Locate the cell with the specified text and output its [X, Y] center coordinate. 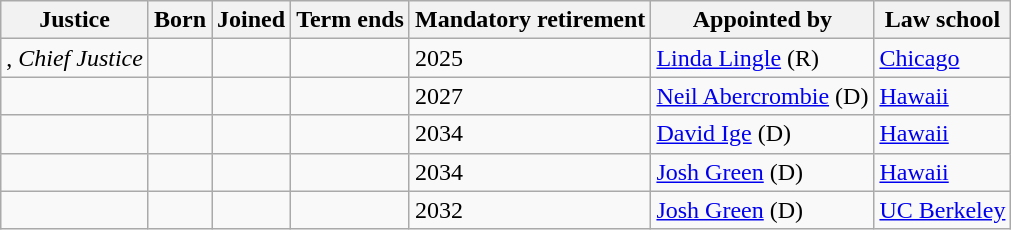
Mandatory retirement [530, 20]
Term ends [350, 20]
, Chief Justice [75, 58]
David Ige (D) [762, 134]
Appointed by [762, 20]
2025 [530, 58]
Born [180, 20]
Justice [75, 20]
Joined [252, 20]
2027 [530, 96]
2032 [530, 210]
Chicago [942, 58]
Law school [942, 20]
Neil Abercrombie (D) [762, 96]
UC Berkeley [942, 210]
Linda Lingle (R) [762, 58]
